Output the [x, y] coordinate of the center of the cell containing the given text.  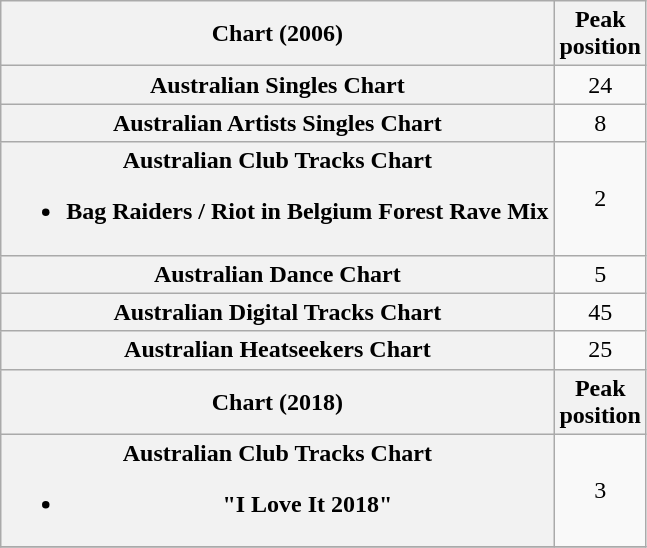
Australian Artists Singles Chart [278, 123]
3 [600, 490]
Chart (2018) [278, 402]
Australian Singles Chart [278, 85]
Australian Heatseekers Chart [278, 350]
Australian Digital Tracks Chart [278, 312]
24 [600, 85]
Chart (2006) [278, 34]
Australian Club Tracks Chart"I Love It 2018" [278, 490]
8 [600, 123]
45 [600, 312]
5 [600, 274]
2 [600, 198]
Australian Club Tracks ChartBag Raiders / Riot in Belgium Forest Rave Mix [278, 198]
25 [600, 350]
Australian Dance Chart [278, 274]
